Return (X, Y) of the center of cell containing provided text 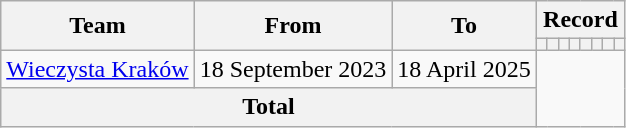
Wieczysta Kraków (98, 69)
Record (580, 20)
To (464, 26)
18 April 2025 (464, 69)
18 September 2023 (293, 69)
From (293, 26)
Total (268, 107)
Team (98, 26)
